Identify which cell holds the provided text, then report its [x, y] central coordinate. 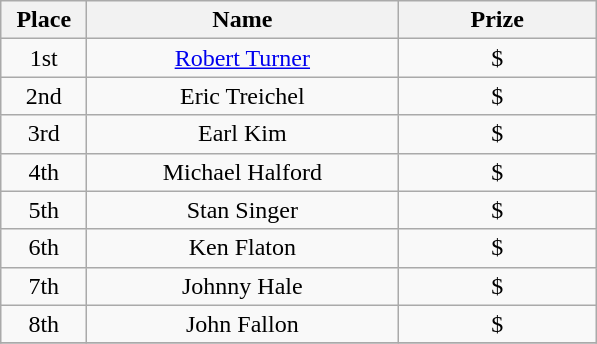
Stan Singer [242, 210]
Earl Kim [242, 134]
Prize [498, 20]
John Fallon [242, 324]
Ken Flaton [242, 248]
7th [44, 286]
Johnny Hale [242, 286]
5th [44, 210]
4th [44, 172]
Michael Halford [242, 172]
6th [44, 248]
3rd [44, 134]
1st [44, 58]
2nd [44, 96]
Name [242, 20]
Eric Treichel [242, 96]
8th [44, 324]
Place [44, 20]
Robert Turner [242, 58]
